From the cell containing the given text, extract its center point as (X, Y) coordinate. 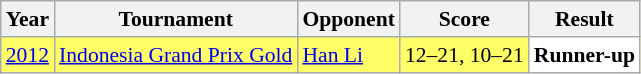
Indonesia Grand Prix Gold (176, 55)
Score (464, 19)
Result (584, 19)
12–21, 10–21 (464, 55)
Runner-up (584, 55)
Year (28, 19)
2012 (28, 55)
Opponent (348, 19)
Han Li (348, 55)
Tournament (176, 19)
